Return the [x, y] coordinate for the center point of the cell that contains the specified text.  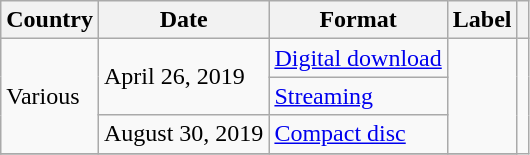
August 30, 2019 [183, 134]
Country [50, 20]
Label [482, 20]
Date [183, 20]
Various [50, 96]
Compact disc [358, 134]
Format [358, 20]
Streaming [358, 96]
Digital download [358, 58]
April 26, 2019 [183, 77]
